Detect which cell encompasses the target text, then output its [X, Y] center coordinate. 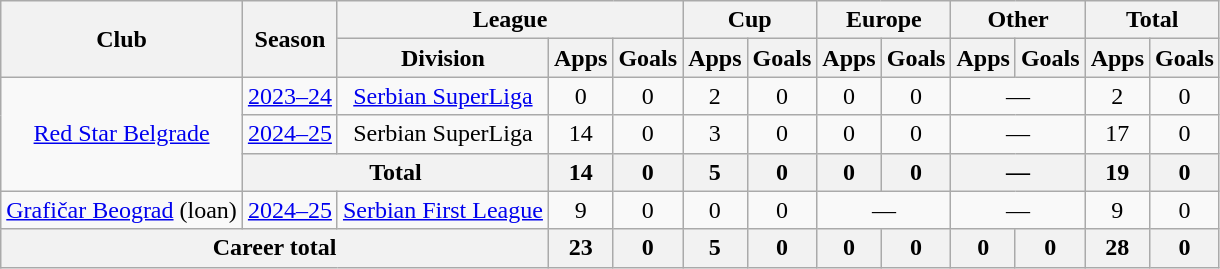
Red Star Belgrade [122, 134]
Season [290, 39]
Cup [750, 20]
Career total [275, 248]
Division [442, 58]
19 [1117, 172]
3 [715, 134]
2023–24 [290, 96]
League [510, 20]
17 [1117, 134]
Other [1018, 20]
Grafičar Beograd (loan) [122, 210]
28 [1117, 248]
Club [122, 39]
Serbian First League [442, 210]
Europe [884, 20]
23 [580, 248]
